Pinpoint the cell where the given text exists, returning its [X, Y] midpoint coordinate. 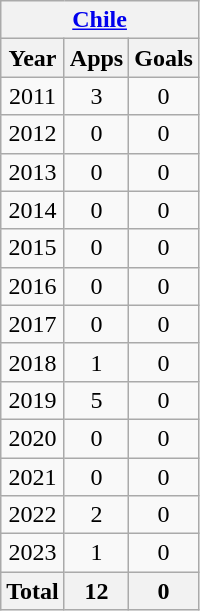
Year [33, 58]
Goals [164, 58]
2012 [33, 134]
12 [96, 591]
2023 [33, 553]
2018 [33, 362]
2014 [33, 210]
2020 [33, 438]
Chile [100, 20]
2017 [33, 324]
2013 [33, 172]
2016 [33, 286]
2 [96, 515]
Total [33, 591]
2019 [33, 400]
2015 [33, 248]
Apps [96, 58]
3 [96, 96]
2021 [33, 477]
5 [96, 400]
2011 [33, 96]
2022 [33, 515]
